Determine the [x, y] coordinate at the center of the cell enclosing the given text.  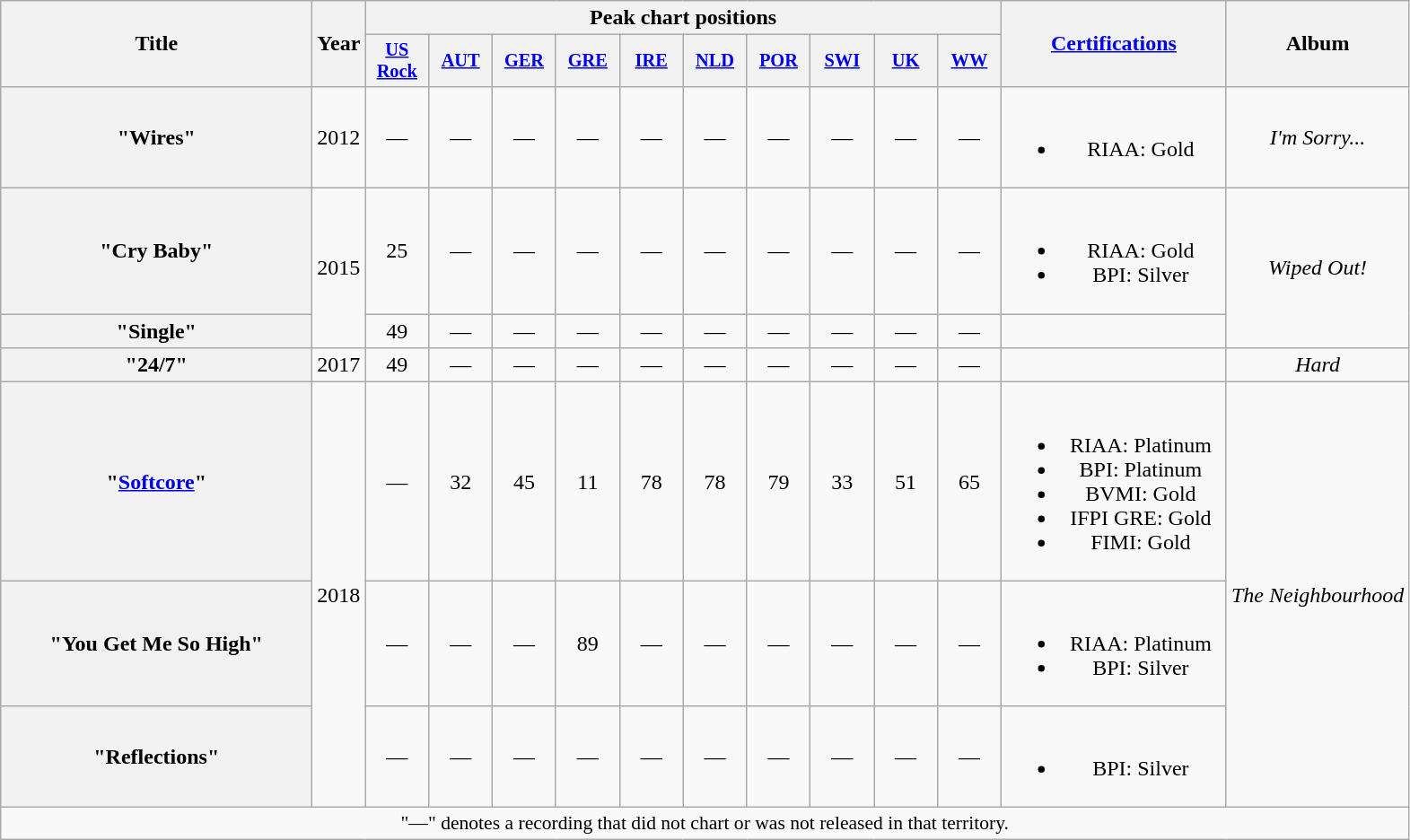
BPI: Silver [1113, 757]
65 [969, 481]
"Wires" [156, 136]
45 [524, 481]
2015 [339, 268]
Hard [1318, 365]
32 [461, 481]
POR [779, 61]
79 [779, 481]
"24/7" [156, 365]
GRE [587, 61]
RIAA: PlatinumBPI: Silver [1113, 643]
UK [906, 61]
SWI [842, 61]
11 [587, 481]
"—" denotes a recording that did not chart or was not released in that territory. [705, 824]
GER [524, 61]
"Softcore" [156, 481]
Certifications [1113, 44]
89 [587, 643]
Wiped Out! [1318, 268]
"Single" [156, 331]
IRE [652, 61]
USRock [397, 61]
WW [969, 61]
2017 [339, 365]
RIAA: GoldBPI: Silver [1113, 251]
Year [339, 44]
2012 [339, 136]
NLD [714, 61]
AUT [461, 61]
2018 [339, 595]
RIAA: Gold [1113, 136]
"You Get Me So High" [156, 643]
Album [1318, 44]
33 [842, 481]
Peak chart positions [684, 18]
"Reflections" [156, 757]
RIAA: PlatinumBPI: PlatinumBVMI: GoldIFPI GRE: GoldFIMI: Gold [1113, 481]
51 [906, 481]
I'm Sorry... [1318, 136]
25 [397, 251]
Title [156, 44]
The Neighbourhood [1318, 595]
"Cry Baby" [156, 251]
